Return (X, Y) of the center of cell containing provided text 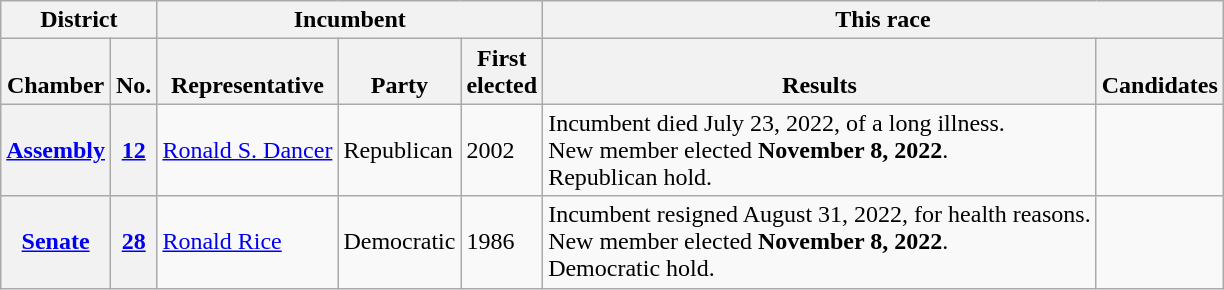
Assembly (56, 150)
Results (820, 72)
Ronald S. Dancer (248, 150)
2002 (502, 150)
Candidates (1160, 72)
Senate (56, 242)
District (79, 20)
Ronald Rice (248, 242)
Democratic (400, 242)
28 (133, 242)
Republican (400, 150)
Chamber (56, 72)
Firstelected (502, 72)
Incumbent (350, 20)
Incumbent resigned August 31, 2022, for health reasons.New member elected November 8, 2022.Democratic hold. (820, 242)
Incumbent died July 23, 2022, of a long illness.New member elected November 8, 2022.Republican hold. (820, 150)
1986 (502, 242)
Party (400, 72)
No. (133, 72)
Representative (248, 72)
This race (884, 20)
12 (133, 150)
